Locate the cell with the specified text and output its (X, Y) center coordinate. 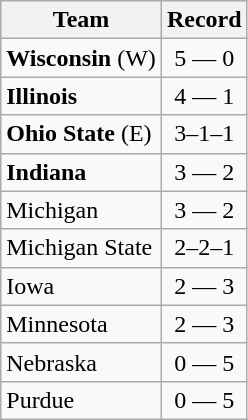
Michigan (82, 210)
Illinois (82, 96)
Wisconsin (W) (82, 58)
Iowa (82, 286)
Record (204, 20)
4 — 1 (204, 96)
3–1–1 (204, 134)
5 — 0 (204, 58)
Indiana (82, 172)
Team (82, 20)
Ohio State (E) (82, 134)
Purdue (82, 400)
Michigan State (82, 248)
Nebraska (82, 362)
2–2–1 (204, 248)
Minnesota (82, 324)
